Determine the [X, Y] coordinate at the center of the cell enclosing the given text.  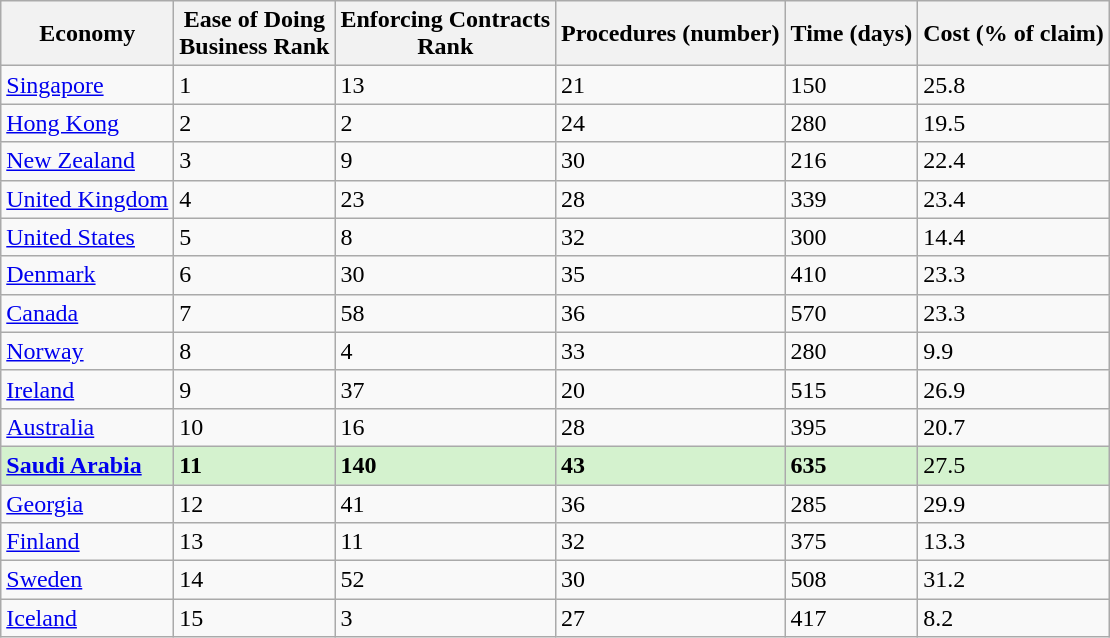
8.2 [1014, 618]
14 [254, 580]
Ireland [88, 389]
Iceland [88, 618]
United Kingdom [88, 199]
285 [852, 503]
Time (days) [852, 34]
515 [852, 389]
25.8 [1014, 85]
21 [670, 85]
Saudi Arabia [88, 465]
6 [254, 275]
12 [254, 503]
27.5 [1014, 465]
19.5 [1014, 123]
23 [446, 199]
Denmark [88, 275]
Canada [88, 313]
Finland [88, 542]
31.2 [1014, 580]
New Zealand [88, 161]
10 [254, 427]
Economy [88, 34]
13.3 [1014, 542]
14.4 [1014, 237]
150 [852, 85]
635 [852, 465]
Norway [88, 351]
37 [446, 389]
Singapore [88, 85]
22.4 [1014, 161]
15 [254, 618]
35 [670, 275]
43 [670, 465]
417 [852, 618]
26.9 [1014, 389]
9.9 [1014, 351]
Georgia [88, 503]
33 [670, 351]
Hong Kong [88, 123]
140 [446, 465]
300 [852, 237]
20 [670, 389]
410 [852, 275]
375 [852, 542]
Ease of DoingBusiness Rank [254, 34]
58 [446, 313]
5 [254, 237]
16 [446, 427]
23.4 [1014, 199]
20.7 [1014, 427]
1 [254, 85]
Enforcing ContractsRank [446, 34]
52 [446, 580]
Australia [88, 427]
Sweden [88, 580]
29.9 [1014, 503]
27 [670, 618]
Cost (% of claim) [1014, 34]
216 [852, 161]
570 [852, 313]
508 [852, 580]
41 [446, 503]
339 [852, 199]
24 [670, 123]
395 [852, 427]
Procedures (number) [670, 34]
United States [88, 237]
7 [254, 313]
